Detect which cell encompasses the target text, then output its [x, y] center coordinate. 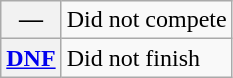
DNF [31, 58]
Did not compete [146, 20]
— [31, 20]
Did not finish [146, 58]
